Return the (X, Y) coordinate for the center point of the cell that contains the specified text.  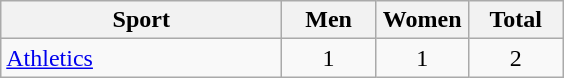
Men (329, 20)
Total (516, 20)
Sport (142, 20)
Athletics (142, 58)
Women (422, 20)
2 (516, 58)
